Identify which cell holds the provided text, then report its [X, Y] central coordinate. 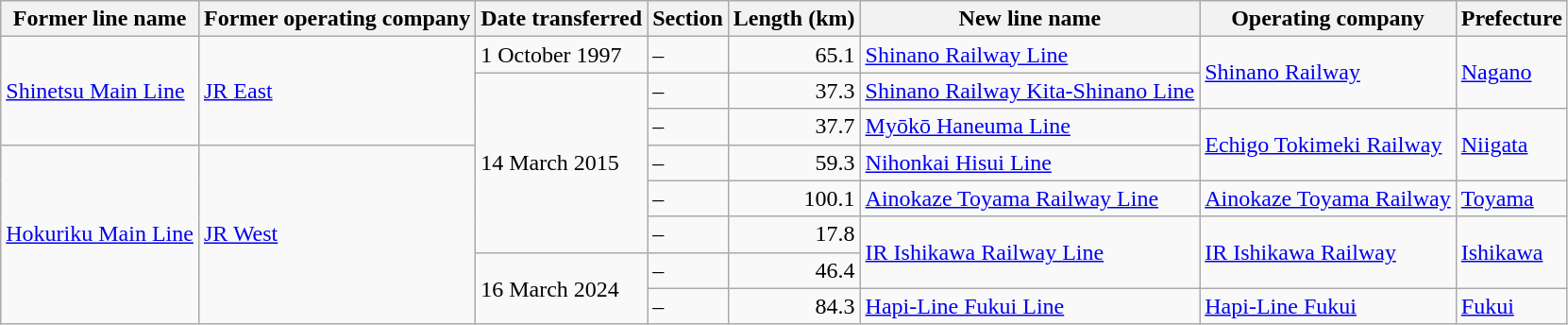
Toyama [1511, 198]
Ainokaze Toyama Railway Line [1030, 198]
17.8 [794, 234]
Hapi-Line Fukui Line [1030, 306]
Fukui [1511, 306]
Section [688, 19]
Hokuriku Main Line [100, 234]
65.1 [794, 55]
JR West [336, 234]
Echigo Tokimeki Railway [1328, 145]
37.3 [794, 91]
Shinetsu Main Line [100, 91]
JR East [336, 91]
Shinano Railway Line [1030, 55]
Ishikawa [1511, 252]
Former line name [100, 19]
Myōkō Haneuma Line [1030, 127]
16 March 2024 [562, 288]
Shinano Railway Kita-Shinano Line [1030, 91]
Niigata [1511, 145]
Ainokaze Toyama Railway [1328, 198]
New line name [1030, 19]
Hapi-Line Fukui [1328, 306]
59.3 [794, 162]
Nagano [1511, 73]
IR Ishikawa Railway [1328, 252]
Date transferred [562, 19]
100.1 [794, 198]
37.7 [794, 127]
Former operating company [336, 19]
14 March 2015 [562, 162]
Prefecture [1511, 19]
Length (km) [794, 19]
Operating company [1328, 19]
84.3 [794, 306]
1 October 1997 [562, 55]
IR Ishikawa Railway Line [1030, 252]
Shinano Railway [1328, 73]
Nihonkai Hisui Line [1030, 162]
46.4 [794, 270]
